Extract the [x, y] coordinate from the center of the cell holding the provided text.  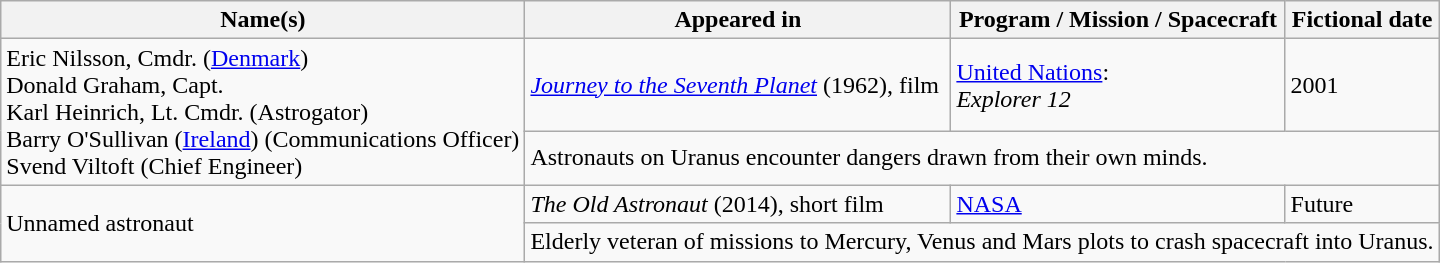
Program / Mission / Spacecraft [1118, 20]
2001 [1362, 85]
United Nations:Explorer 12 [1118, 85]
NASA [1118, 204]
Astronauts on Uranus encounter dangers drawn from their own minds. [982, 158]
The Old Astronaut (2014), short film [738, 204]
Fictional date [1362, 20]
Name(s) [263, 20]
Future [1362, 204]
Journey to the Seventh Planet (1962), film [738, 85]
Appeared in [738, 20]
Elderly veteran of missions to Mercury, Venus and Mars plots to crash spacecraft into Uranus. [982, 242]
Unnamed astronaut [263, 223]
